From the cell containing the given text, extract its center point as [X, Y] coordinate. 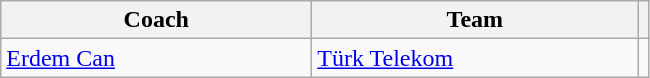
Erdem Can [156, 58]
Coach [156, 20]
Türk Telekom [475, 58]
Team [475, 20]
